From the cell containing the given text, extract its center point as (X, Y) coordinate. 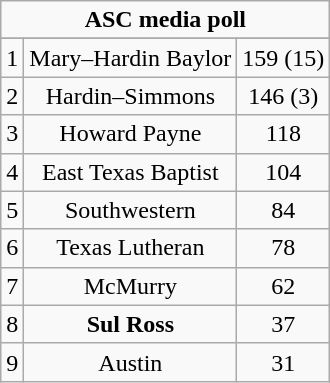
37 (284, 324)
2 (12, 96)
3 (12, 134)
Howard Payne (130, 134)
8 (12, 324)
62 (284, 286)
104 (284, 172)
7 (12, 286)
Southwestern (130, 210)
Sul Ross (130, 324)
84 (284, 210)
146 (3) (284, 96)
Texas Lutheran (130, 248)
4 (12, 172)
Mary–Hardin Baylor (130, 58)
East Texas Baptist (130, 172)
6 (12, 248)
118 (284, 134)
9 (12, 362)
ASC media poll (166, 20)
1 (12, 58)
Austin (130, 362)
31 (284, 362)
5 (12, 210)
Hardin–Simmons (130, 96)
78 (284, 248)
159 (15) (284, 58)
McMurry (130, 286)
